Search for the cell housing the specified text and yield its (X, Y) center coordinate. 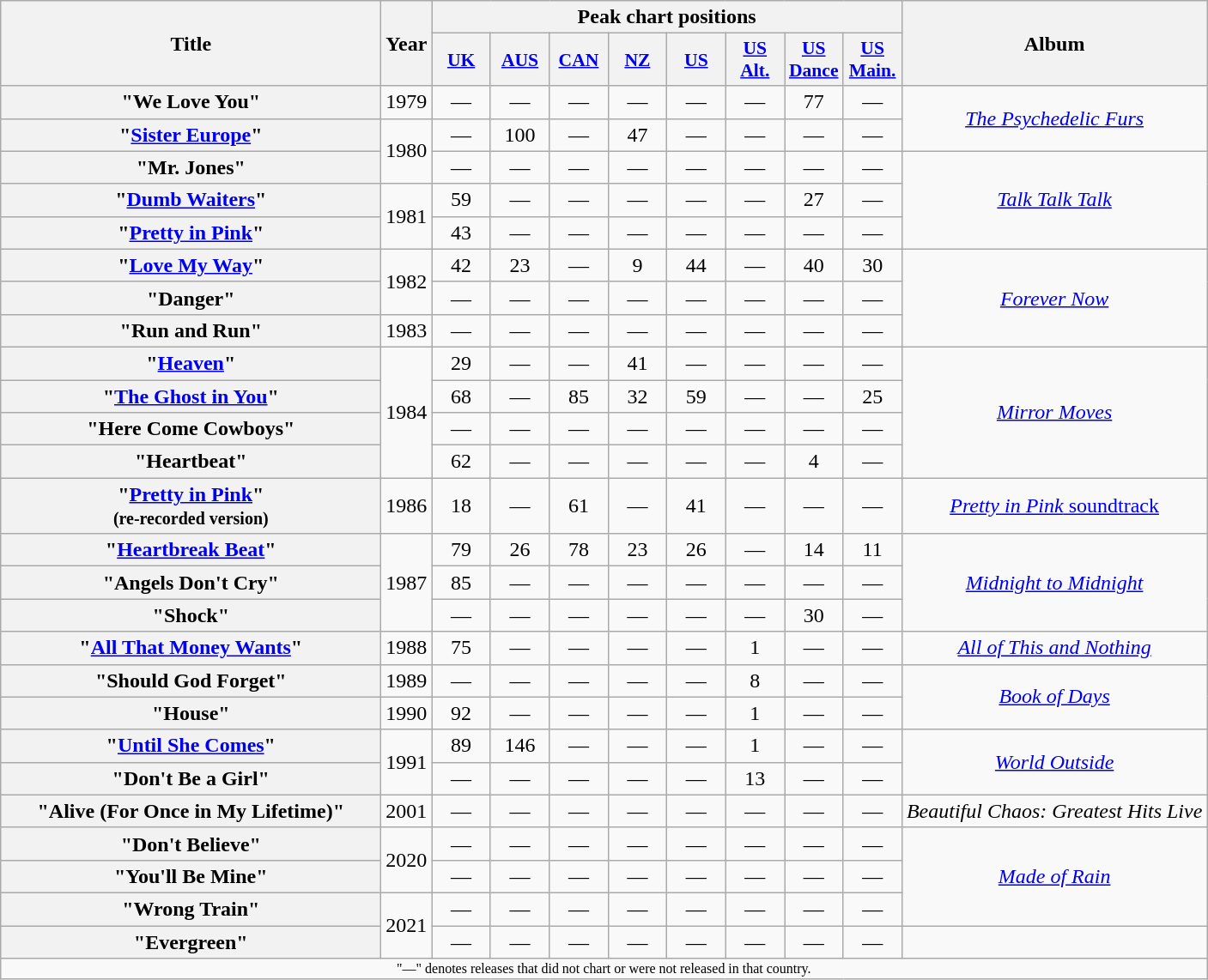
NZ (637, 60)
68 (461, 396)
CAN (579, 60)
92 (461, 713)
USAlt. (755, 60)
75 (461, 648)
27 (814, 200)
Mirror Moves (1054, 412)
14 (814, 550)
Album (1054, 43)
1981 (407, 216)
"The Ghost in You" (191, 396)
Year (407, 43)
Beautiful Chaos: Greatest Hits Live (1054, 811)
1990 (407, 713)
18 (461, 506)
29 (461, 363)
"Pretty in Pink" (191, 233)
"Don't Be a Girl" (191, 778)
"Wrong Train" (191, 909)
1982 (407, 281)
"Run and Run" (191, 330)
43 (461, 233)
32 (637, 396)
"Dumb Waiters" (191, 200)
"Heartbeat" (191, 462)
1980 (407, 151)
"House" (191, 713)
Made of Rain (1054, 876)
World Outside (1054, 762)
1983 (407, 330)
"You'll Be Mine" (191, 876)
"Pretty in Pink" (re-recorded version) (191, 506)
USMain. (872, 60)
25 (872, 396)
Forever Now (1054, 298)
Book of Days (1054, 697)
61 (579, 506)
AUS (519, 60)
"Mr. Jones" (191, 167)
13 (755, 778)
Midnight to Midnight (1054, 583)
All of This and Nothing (1054, 648)
US (696, 60)
100 (519, 135)
42 (461, 265)
47 (637, 135)
1984 (407, 412)
US Dance (814, 60)
77 (814, 102)
2021 (407, 925)
"Here Come Cowboys" (191, 429)
Title (191, 43)
"Heartbreak Beat" (191, 550)
4 (814, 462)
"Danger" (191, 298)
40 (814, 265)
9 (637, 265)
1991 (407, 762)
1979 (407, 102)
Peak chart positions (667, 17)
UK (461, 60)
1987 (407, 583)
1988 (407, 648)
78 (579, 550)
"Alive (For Once in My Lifetime)" (191, 811)
Pretty in Pink soundtrack (1054, 506)
"Evergreen" (191, 941)
"Until She Comes" (191, 746)
"Sister Europe" (191, 135)
"We Love You" (191, 102)
2020 (407, 860)
44 (696, 265)
89 (461, 746)
"—" denotes releases that did not chart or were not released in that country. (604, 969)
"Shock" (191, 615)
"All That Money Wants" (191, 648)
"Angels Don't Cry" (191, 583)
1986 (407, 506)
11 (872, 550)
"Heaven" (191, 363)
2001 (407, 811)
"Love My Way" (191, 265)
"Should God Forget" (191, 681)
The Psychedelic Furs (1054, 118)
79 (461, 550)
"Don't Believe" (191, 844)
146 (519, 746)
1989 (407, 681)
Talk Talk Talk (1054, 200)
8 (755, 681)
62 (461, 462)
